From the cell containing the given text, extract its center point as [X, Y] coordinate. 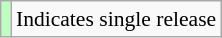
Indicates single release [116, 19]
